Identify which cell holds the provided text, then report its [x, y] central coordinate. 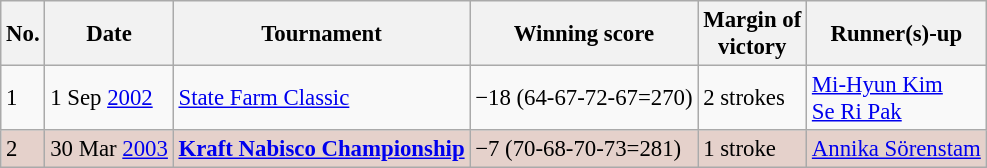
Winning score [584, 34]
1 stroke [752, 149]
2 [23, 149]
1 [23, 98]
Date [109, 34]
30 Mar 2003 [109, 149]
−7 (70-68-70-73=281) [584, 149]
Runner(s)-up [897, 34]
State Farm Classic [322, 98]
Kraft Nabisco Championship [322, 149]
Annika Sörenstam [897, 149]
Mi-Hyun Kim Se Ri Pak [897, 98]
No. [23, 34]
Tournament [322, 34]
1 Sep 2002 [109, 98]
−18 (64-67-72-67=270) [584, 98]
2 strokes [752, 98]
Margin ofvictory [752, 34]
